Determine the (x, y) coordinate at the center of the cell enclosing the given text.  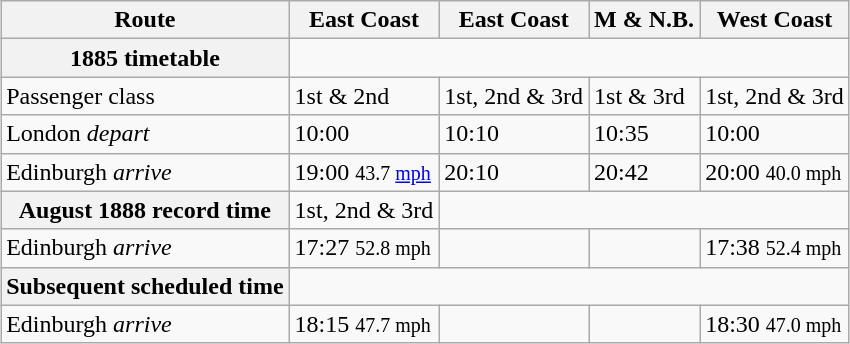
18:15 47.7 mph (364, 324)
M & N.B. (644, 20)
18:30 47.0 mph (775, 324)
1885 timetable (145, 58)
17:27 52.8 mph (364, 248)
19:00 43.7 mph (364, 172)
1st & 2nd (364, 96)
Route (145, 20)
20:00 40.0 mph (775, 172)
London depart (145, 134)
17:38 52.4 mph (775, 248)
West Coast (775, 20)
20:42 (644, 172)
Subsequent scheduled time (145, 286)
10:10 (514, 134)
August 1888 record time (145, 210)
20:10 (514, 172)
1st & 3rd (644, 96)
Passenger class (145, 96)
10:35 (644, 134)
